Pinpoint the cell where the given text exists, returning its (X, Y) midpoint coordinate. 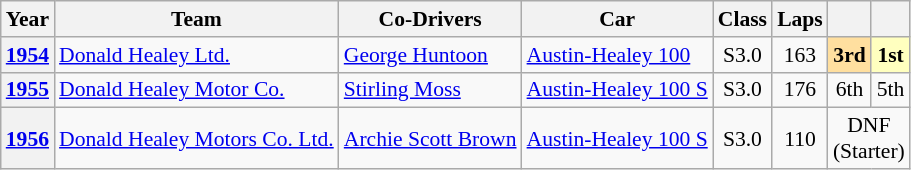
110 (800, 138)
Donald Healey Ltd. (196, 55)
Car (618, 19)
176 (800, 90)
1954 (28, 55)
6th (850, 90)
Donald Healey Motors Co. Ltd. (196, 138)
Stirling Moss (430, 90)
Austin-Healey 100 (618, 55)
3rd (850, 55)
DNF(Starter) (869, 138)
163 (800, 55)
Laps (800, 19)
Year (28, 19)
5th (890, 90)
Co-Drivers (430, 19)
Archie Scott Brown (430, 138)
Team (196, 19)
Class (742, 19)
1955 (28, 90)
George Huntoon (430, 55)
1956 (28, 138)
Donald Healey Motor Co. (196, 90)
1st (890, 55)
